Identify which cell holds the provided text, then report its [X, Y] central coordinate. 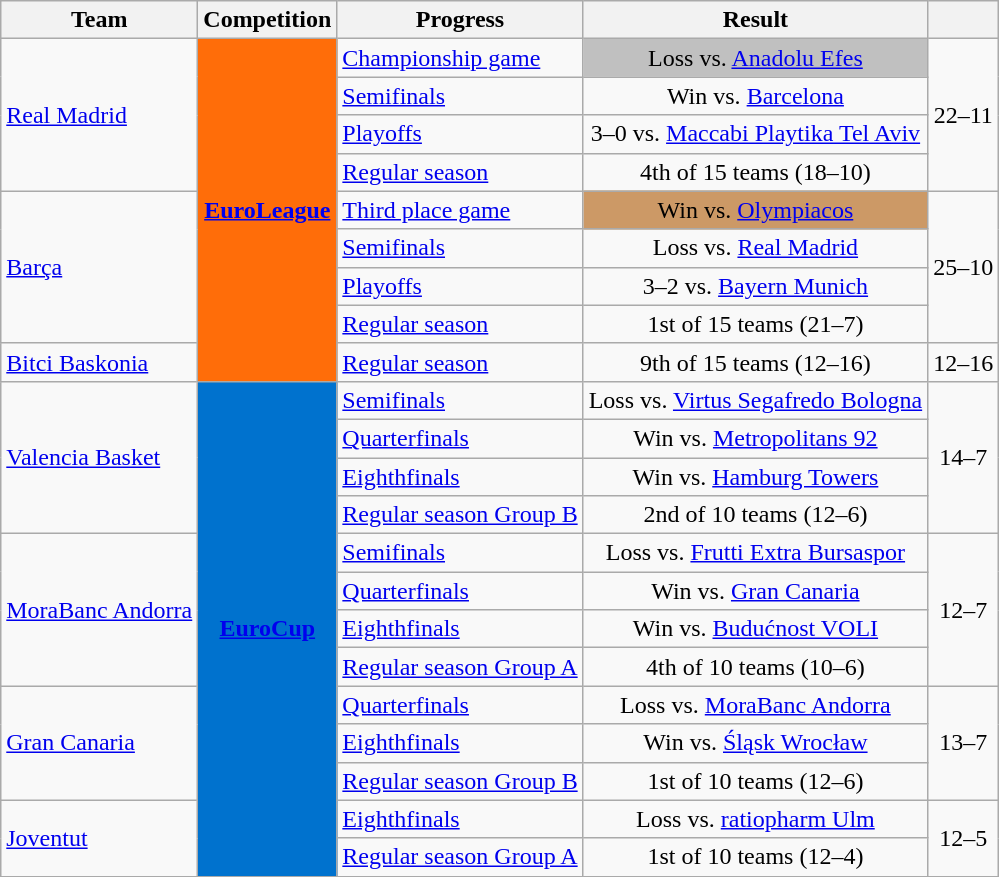
12–7 [964, 610]
MoraBanc Andorra [100, 610]
Loss vs. Anadolu Efes [756, 58]
Loss vs. ratiopharm Ulm [756, 819]
Win vs. Śląsk Wrocław [756, 743]
Team [100, 20]
Progress [460, 20]
Competition [268, 20]
2nd of 10 teams (12–6) [756, 515]
Win vs. Olympiacos [756, 210]
1st of 15 teams (21–7) [756, 324]
Bitci Baskonia [100, 362]
Loss vs. Virtus Segafredo Bologna [756, 400]
12–5 [964, 838]
Loss vs. Frutti Extra Bursaspor [756, 553]
1st of 10 teams (12–4) [756, 857]
Joventut [100, 838]
Win vs. Barcelona [756, 96]
25–10 [964, 267]
4th of 10 teams (10–6) [756, 667]
14–7 [964, 457]
Win vs. Gran Canaria [756, 591]
Valencia Basket [100, 457]
Win vs. Metropolitans 92 [756, 438]
4th of 15 teams (18–10) [756, 172]
Gran Canaria [100, 743]
Win vs. Budućnost VOLI [756, 629]
13–7 [964, 743]
Real Madrid [100, 115]
Loss vs. Real Madrid [756, 248]
Barça [100, 267]
22–11 [964, 115]
9th of 15 teams (12–16) [756, 362]
Result [756, 20]
Championship game [460, 58]
Win vs. Hamburg Towers [756, 477]
EuroCup [268, 628]
1st of 10 teams (12–6) [756, 781]
EuroLeague [268, 210]
3–2 vs. Bayern Munich [756, 286]
3–0 vs. Maccabi Playtika Tel Aviv [756, 134]
Third place game [460, 210]
Loss vs. MoraBanc Andorra [756, 705]
12–16 [964, 362]
